Extract the [X, Y] coordinate from the center of the cell holding the provided text.  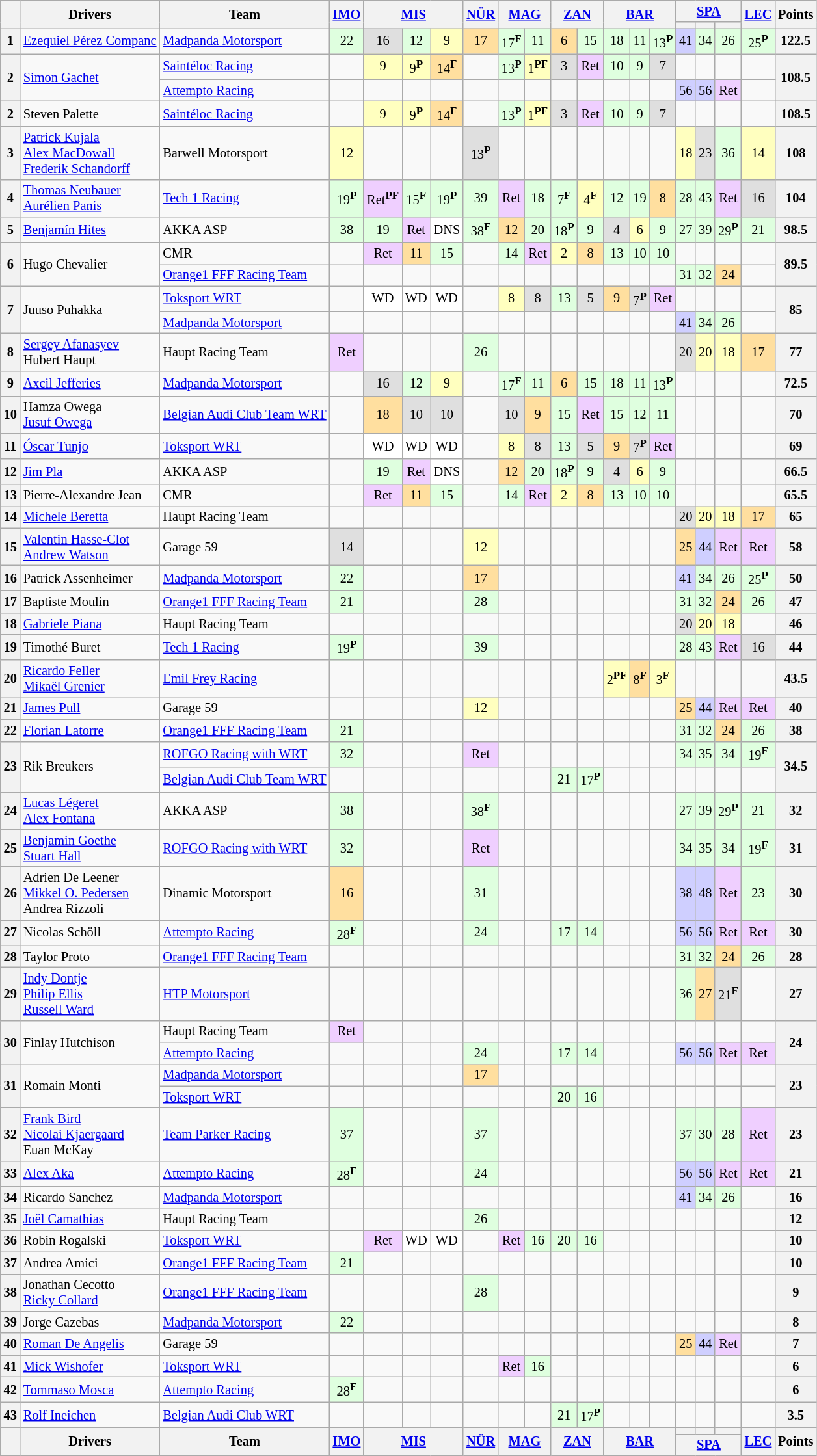
46 [796, 624]
8F [639, 679]
34.5 [796, 767]
Mick Wishofer [90, 1366]
48 [705, 893]
33 [10, 1173]
Frank Bird Nicolai Kjaergaard Euan McKay [90, 1134]
69 [796, 446]
Jonathan Cecotto Ricky Collard [90, 1293]
29 [10, 994]
Rolf Ineichen [90, 1415]
Roman De Angelis [90, 1344]
Robin Rogalski [90, 1241]
42 [10, 1389]
Pierre-Alexandre Jean [90, 496]
Joël Camathias [90, 1219]
104 [796, 198]
21F [728, 994]
Indy Dontje Philip Ellis Russell Ward [90, 994]
58 [796, 547]
Adrien De Leener Mikkel O. Pedersen Andrea Rizzoli [90, 893]
Juuso Puhakka [90, 310]
66.5 [796, 472]
Finlay Hutchison [90, 1042]
77 [796, 352]
65 [796, 517]
Simon Gachet [90, 78]
Rik Breukers [90, 767]
Team Parker Racing [245, 1134]
72.5 [796, 384]
Gabriele Piana [90, 624]
Taylor Proto [90, 957]
Andrea Amici [90, 1263]
Dinamic Motorsport [245, 893]
85 [796, 310]
Barwell Motorsport [245, 153]
Baptiste Moulin [90, 602]
Hamza Owega Jusuf Owega [90, 415]
Timothé Buret [90, 648]
Thomas Neubauer Aurélien Panis [90, 198]
Óscar Tunjo [90, 446]
4F [590, 198]
Benjamin Goethe Stuart Hall [90, 848]
Valentin Hasse-Clot Andrew Watson [90, 547]
3.5 [796, 1415]
Benjamín Hites [90, 229]
Florian Latorre [90, 730]
89.5 [796, 264]
Michele Beretta [90, 517]
Lucas Légeret Alex Fontana [90, 811]
Axcil Jefferies [90, 384]
Steven Palette [90, 113]
Ricardo Sanchez [90, 1197]
Belgian Audi Club WRT [245, 1415]
1 [10, 42]
7F [564, 198]
HTP Motorsport [245, 994]
108 [796, 153]
43.5 [796, 679]
15F [416, 198]
Ricardo Feller Mikaël Grenier [90, 679]
50 [796, 579]
RetPF [382, 198]
47 [796, 602]
Tommaso Mosca [90, 1389]
Patrick Assenheimer [90, 579]
2PF [617, 679]
Romain Monti [90, 1086]
Jorge Cazebas [90, 1322]
70 [796, 415]
Alex Aka [90, 1173]
Jim Pla [90, 472]
3F [663, 679]
Sergey Afanasyev Hubert Haupt [90, 352]
98.5 [796, 229]
Emil Frey Racing [245, 679]
Ezequiel Pérez Companc [90, 42]
James Pull [90, 708]
Patrick Kujala Alex MacDowall Frederik Schandorff [90, 153]
Nicolas Schöll [90, 933]
65.5 [796, 496]
Hugo Chevalier [90, 264]
122.5 [796, 42]
